Provide the [x, y] coordinate of the cell's center where the given text is located.  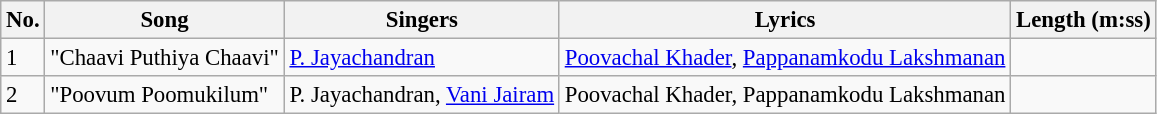
"Poovum Poomukilum" [164, 95]
Singers [422, 20]
Length (m:ss) [1084, 20]
"Chaavi Puthiya Chaavi" [164, 58]
Lyrics [784, 20]
P. Jayachandran, Vani Jairam [422, 95]
2 [23, 95]
Song [164, 20]
1 [23, 58]
No. [23, 20]
P. Jayachandran [422, 58]
